Find where the given text appears and provide that cell's center as [x, y] coordinate. 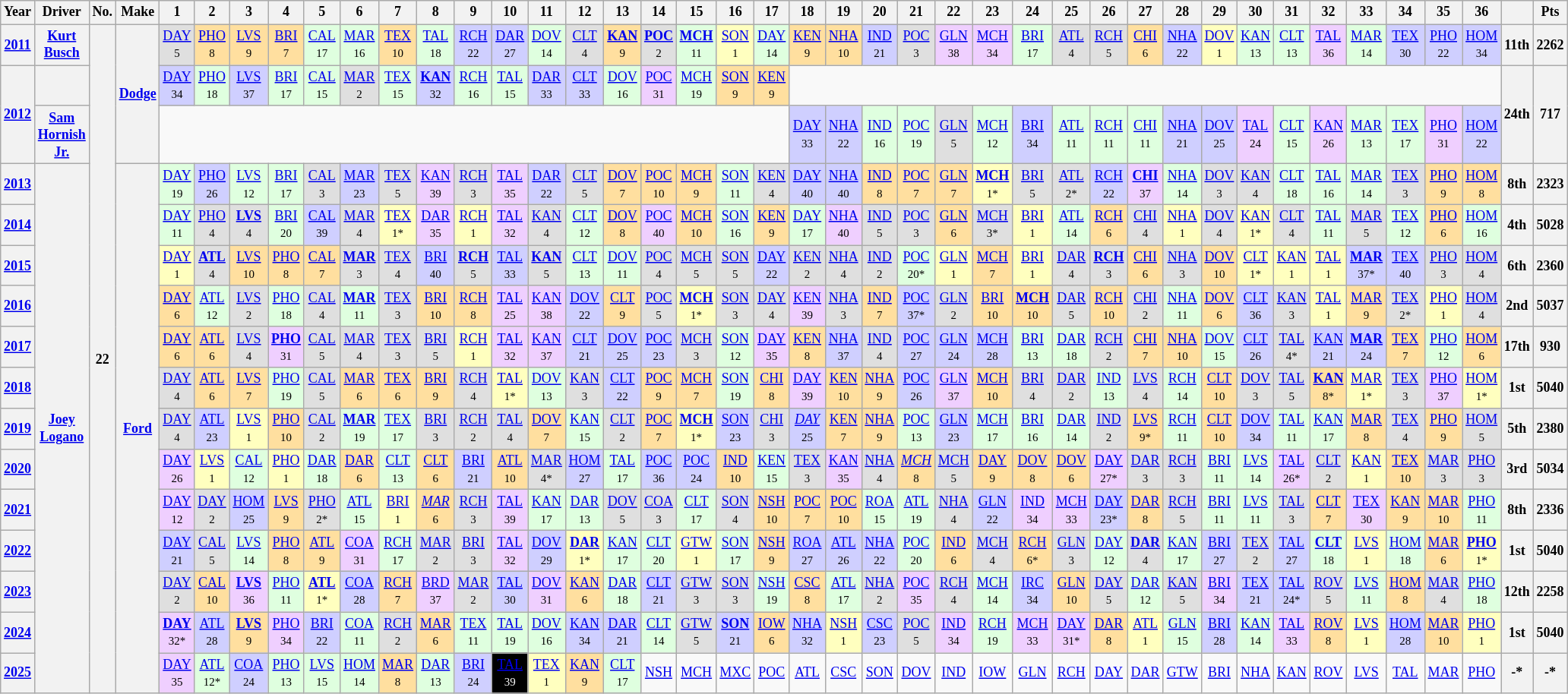
RCH8 [473, 306]
LVS9* [1146, 428]
MCH17 [992, 428]
DOV29 [547, 550]
ATL14 [1071, 225]
POC31 [659, 86]
HOM14 [359, 673]
ATL11 [1071, 134]
28 [1182, 12]
MAR9 [1367, 306]
8 [435, 12]
TAL16 [1328, 184]
IND13 [1109, 388]
GLN15 [1182, 632]
11th [1518, 45]
TAL35 [511, 184]
MAR4* [547, 469]
BRD37 [435, 591]
3rd [1518, 469]
GLN23 [953, 428]
SON23 [735, 428]
CAL15 [322, 86]
KEN7 [843, 428]
DAR21 [623, 632]
ATL10 [511, 469]
CAL17 [322, 45]
POC35 [916, 591]
Pts [1550, 12]
RCH14 [1182, 388]
DAR22 [547, 184]
31 [1291, 12]
2014 [18, 225]
CLT33 [585, 86]
2nd [1518, 306]
CLT36 [1256, 306]
ATL19 [916, 510]
2380 [1550, 428]
IND7 [880, 306]
CLT26 [1256, 347]
BRI13 [1033, 347]
CAL2 [322, 428]
POC26 [916, 388]
DAY40 [808, 184]
CAL39 [322, 225]
NSH9 [772, 550]
HOM28 [1405, 632]
GLN6 [953, 225]
GTW5 [696, 632]
DAY [1109, 673]
TEX2* [1405, 306]
MAR [1443, 673]
21 [916, 12]
KAN32 [435, 86]
6 [359, 12]
DOV [916, 673]
35 [1443, 12]
KEN8 [808, 347]
2011 [18, 45]
TAL4 [511, 428]
TEX21 [1256, 591]
GLN22 [992, 510]
36 [1481, 12]
BRI [1219, 673]
2013 [18, 184]
BRI20 [286, 225]
NHA11 [1182, 306]
IND16 [880, 134]
PHO [1481, 673]
TAL15 [511, 86]
RCH [1071, 673]
TAL5 [1291, 388]
LVS15 [322, 673]
2262 [1550, 45]
25 [1071, 12]
IND4 [880, 347]
TEX6 [398, 388]
POC9 [659, 388]
KAN38 [547, 306]
12 [585, 12]
Kurt Busch [62, 45]
TAL1* [511, 388]
2336 [1550, 510]
TEX40 [1405, 266]
MAR13 [1367, 134]
KAN21 [1328, 347]
SON21 [735, 632]
DAY31* [1071, 632]
POC37* [916, 306]
DOV10 [1219, 266]
2025 [18, 673]
5th [1518, 428]
DOV1 [1219, 45]
3 [249, 12]
2012 [18, 115]
Ford [138, 428]
HOM34 [1481, 45]
SON4 [735, 510]
32 [1328, 12]
7 [398, 12]
NHA2 [880, 591]
DAY33 [808, 134]
16 [735, 12]
DAR3 [1146, 469]
MAR11 [359, 306]
CHI11 [1146, 134]
SON12 [735, 347]
GLN10 [1071, 591]
2323 [1550, 184]
KAN39 [435, 184]
TAL3 [1291, 510]
TAL19 [511, 632]
CSC23 [880, 632]
CHI7 [1146, 347]
ATL1* [322, 591]
MAR1* [1367, 388]
KAN [1291, 673]
CLT5 [585, 184]
ATL17 [843, 591]
KAN8* [1328, 388]
14 [659, 12]
DAY39 [808, 388]
POC4 [659, 266]
RCH6* [1033, 550]
29 [1219, 12]
DOV22 [585, 306]
HOM25 [249, 510]
DAY25 [808, 428]
1 [177, 12]
5 [322, 12]
IND5 [880, 225]
DOV31 [547, 591]
15 [696, 12]
CLT22 [623, 388]
CHI4 [1146, 225]
BRI40 [435, 266]
PHO1* [1481, 550]
BRI7 [286, 45]
9 [473, 12]
DAY19 [177, 184]
POC27 [916, 347]
2015 [18, 266]
LVS36 [249, 591]
ATL12* [212, 673]
BRI27 [1219, 550]
DAY1 [177, 266]
MCH9 [696, 184]
MCH14 [992, 591]
DAR14 [1071, 428]
MCH3* [992, 225]
PHO2* [322, 510]
KAN1* [1256, 225]
23 [992, 12]
2023 [18, 591]
MCH4 [992, 550]
17 [772, 12]
GLN38 [953, 45]
2024 [18, 632]
717 [1550, 115]
GLN2 [953, 306]
TEX1* [398, 225]
GLN [1033, 673]
KAN13 [1256, 45]
COA31 [359, 550]
POC40 [659, 225]
KAN37 [547, 347]
TEX1 [547, 673]
CLT6 [435, 469]
DOV4 [1219, 225]
SON1 [735, 45]
MCH [696, 673]
CAL10 [212, 591]
DOV14 [547, 45]
PHO26 [212, 184]
2 [212, 12]
IND8 [880, 184]
24th [1518, 115]
13 [623, 12]
Driver [62, 12]
NHA14 [1182, 184]
17th [1518, 347]
BRI4 [1033, 388]
DAY22 [772, 266]
IND21 [880, 45]
SON5 [735, 266]
DAR27 [511, 45]
DAY21 [177, 550]
DOV11 [623, 266]
GLN5 [953, 134]
GTW3 [696, 591]
ATL12 [212, 306]
CLT20 [659, 550]
DAY34 [177, 86]
NHA1 [1182, 225]
MCH12 [992, 134]
COA28 [359, 591]
2021 [18, 510]
11 [547, 12]
No. [102, 12]
Year [18, 12]
2019 [18, 428]
IOW [992, 673]
MCH19 [696, 86]
Joey Logano [62, 428]
TEX12 [1405, 225]
BRI9 [435, 388]
KAN14 [1256, 632]
MAR23 [359, 184]
CHI3 [772, 428]
26 [1109, 12]
COA3 [659, 510]
MXC [735, 673]
TAL25 [511, 306]
PHO13 [286, 673]
PHO34 [286, 632]
SON [880, 673]
DAY27* [1109, 469]
SON9 [735, 86]
DAY23* [1109, 510]
19 [843, 12]
MAR19 [359, 428]
POC23 [659, 347]
TAL18 [435, 45]
PHO6 [1443, 225]
DAY26 [177, 469]
4th [1518, 225]
20 [880, 12]
PHO22 [1443, 45]
2022 [18, 550]
DAY17 [808, 225]
COA24 [249, 673]
ATL9 [322, 550]
GTW1 [696, 550]
KEN2 [808, 266]
5037 [1550, 306]
TAL26* [1291, 469]
TAL [1405, 673]
GLN24 [953, 347]
Dodge [138, 94]
KEN15 [772, 469]
NHA21 [1182, 134]
PHO10 [286, 428]
27 [1146, 12]
2017 [18, 347]
DAR35 [435, 225]
LVS7 [249, 388]
TAL36 [1328, 45]
12th [1518, 591]
DAR [1146, 673]
2016 [18, 306]
ROV8 [1328, 632]
CAL3 [322, 184]
TAL17 [623, 469]
POC24 [696, 469]
KEN4 [772, 184]
4 [286, 12]
CHI8 [772, 388]
RCH6 [1109, 225]
SON17 [735, 550]
DAY11 [177, 225]
MAR5 [1367, 225]
ATL23 [212, 428]
TAL27 [1291, 550]
HOM18 [1405, 550]
NSH19 [772, 591]
RCH7 [398, 591]
IND [953, 673]
KAN35 [843, 469]
ROV [1328, 673]
DOV5 [623, 510]
POC13 [916, 428]
HOM1* [1481, 388]
PHO37 [1443, 388]
NSH [659, 673]
2018 [18, 388]
34 [1405, 12]
Make [138, 12]
10 [511, 12]
DOV34 [1256, 428]
COA11 [359, 632]
MAR16 [359, 45]
HOM5 [1481, 428]
PHO19 [286, 388]
DAR2 [1071, 388]
BRI24 [473, 673]
CLT12 [585, 225]
KAN6 [585, 591]
24 [1033, 12]
DAR33 [547, 86]
GLN37 [953, 388]
BRI22 [322, 632]
NHA [1256, 673]
5034 [1550, 469]
5028 [1550, 225]
33 [1367, 12]
NHA32 [808, 632]
MCH11 [696, 45]
TEX5 [398, 184]
BRI21 [473, 469]
POC20* [916, 266]
6th [1518, 266]
ROV5 [1328, 591]
DAR6 [359, 469]
DAY32* [177, 632]
ATL15 [359, 510]
KEN39 [808, 306]
CAL7 [322, 266]
CHI37 [1146, 184]
POC20 [916, 550]
2258 [1550, 591]
DAR5 [1071, 306]
KAN15 [585, 428]
RCH16 [473, 86]
POC [772, 673]
IND6 [953, 550]
GLN7 [953, 184]
POC36 [659, 469]
2360 [1550, 266]
2020 [18, 469]
GLN1 [953, 266]
HOM6 [1481, 347]
RCH19 [992, 632]
MCH3 [696, 347]
ATL [808, 673]
ROA15 [880, 510]
LVS37 [249, 86]
TEX11 [473, 632]
CLT14 [659, 632]
KAN26 [1328, 134]
MAR37* [1367, 266]
CAL12 [249, 469]
CLT1* [1256, 266]
HOM16 [1481, 225]
TAL4* [1291, 347]
TEX15 [398, 86]
RCH17 [398, 550]
MCH34 [992, 45]
POC2 [659, 45]
CSC [843, 673]
TEX7 [1405, 347]
HOM27 [585, 469]
IOW6 [772, 632]
IND10 [735, 469]
SON11 [735, 184]
DOV15 [1219, 347]
ATL2* [1071, 184]
MCH8 [916, 469]
HOM22 [1481, 134]
DAY9 [992, 469]
NSH10 [772, 510]
DAY14 [772, 45]
GTW [1182, 673]
18 [808, 12]
CLT7 [1328, 510]
CLT15 [1291, 134]
ROA27 [808, 550]
KAN34 [585, 632]
IRC34 [1033, 591]
30 [1256, 12]
CAL4 [322, 306]
LVS12 [249, 184]
ATL28 [212, 632]
DAR1* [585, 550]
MCH28 [992, 347]
LVS2 [249, 306]
LVS [1367, 673]
PHO4 [212, 225]
SON19 [735, 388]
NSH1 [843, 632]
TAL30 [511, 591]
TEX2 [1256, 550]
CLT9 [623, 306]
ATL1 [1146, 632]
TAL24 [1256, 134]
GLN3 [1071, 550]
TAL24* [1291, 591]
KEN10 [843, 388]
SON16 [735, 225]
PHO12 [1443, 347]
930 [1550, 347]
DOV13 [547, 388]
POC19 [916, 134]
LVS10 [249, 266]
Sam Hornish Jr. [62, 134]
ATL26 [843, 550]
CHI2 [1146, 306]
RCH10 [1109, 306]
BRI16 [1033, 428]
CSC8 [808, 591]
DAR12 [1146, 591]
BRI28 [1219, 632]
MAR24 [1367, 347]
NHA37 [843, 347]
